Search for the cell housing the specified text and yield its [X, Y] center coordinate. 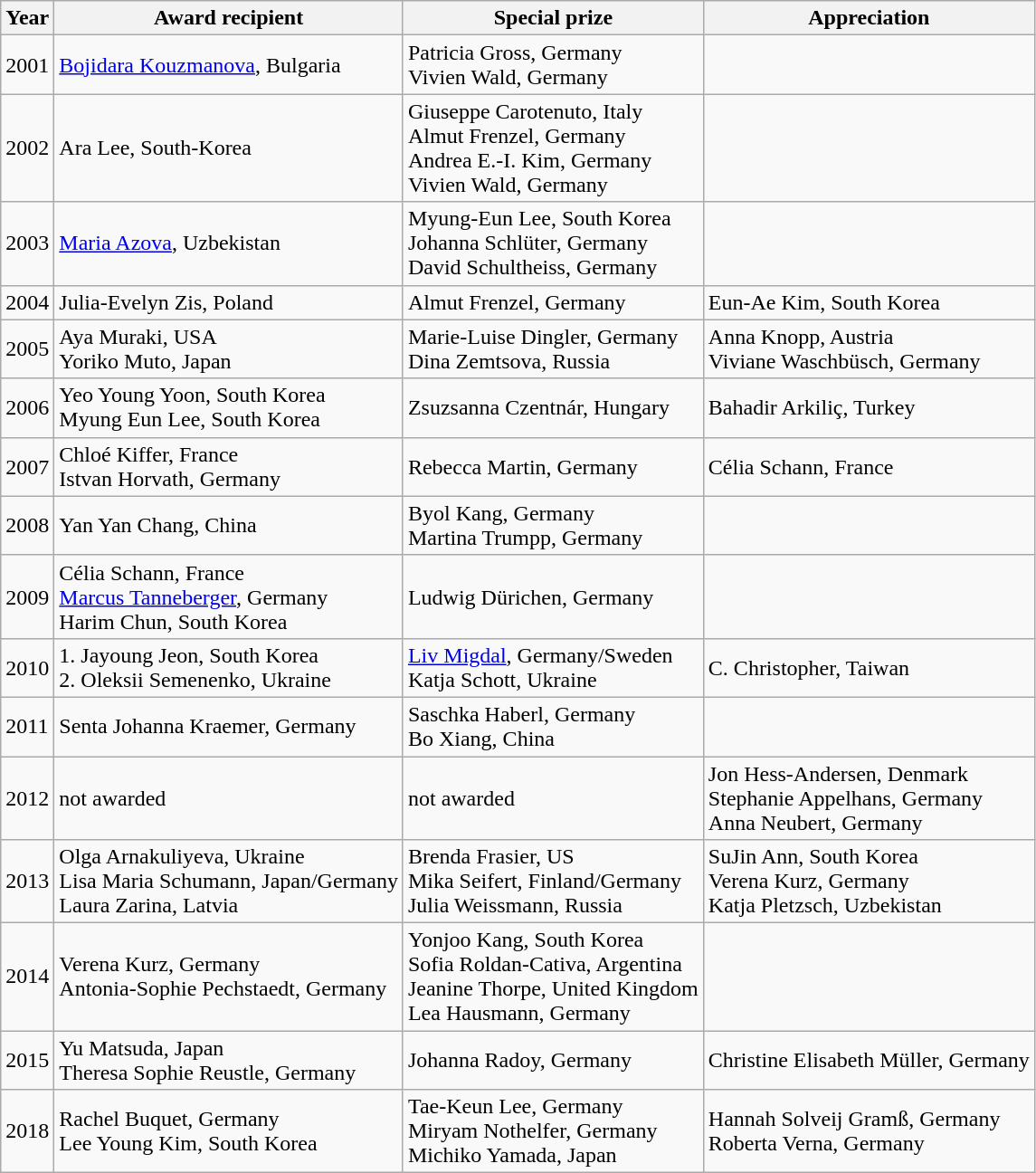
Special prize [553, 18]
Verena Kurz, GermanyAntonia-Sophie Pechstaedt, Germany [229, 977]
2001 [27, 65]
Marie-Luise Dingler, GermanyDina Zemtsova, Russia [553, 349]
Chloé Kiffer, FranceIstvan Horvath, Germany [229, 467]
Year [27, 18]
SuJin Ann, South KoreaVerena Kurz, GermanyKatja Pletzsch, Uzbekistan [869, 882]
2004 [27, 302]
2014 [27, 977]
Yeo Young Yoon, South KoreaMyung Eun Lee, South Korea [229, 407]
Anna Knopp, AustriaViviane Waschbüsch, Germany [869, 349]
2007 [27, 467]
Yu Matsuda, JapanTheresa Sophie Reustle, Germany [229, 1061]
Julia-Evelyn Zis, Poland [229, 302]
Appreciation [869, 18]
Johanna Radoy, Germany [553, 1061]
2012 [27, 798]
Eun-Ae Kim, South Korea [869, 302]
Célia Schann, FranceMarcus Tanneberger, GermanyHarim Chun, South Korea [229, 596]
Célia Schann, France [869, 467]
2005 [27, 349]
2009 [27, 596]
2010 [27, 668]
Yan Yan Chang, China [229, 525]
1. Jayoung Jeon, South Korea2. Oleksii Semenenko, Ukraine [229, 668]
2011 [27, 726]
Hannah Solveij Gramß, GermanyRoberta Verna, Germany [869, 1131]
Myung-Eun Lee, South KoreaJohanna Schlüter, GermanyDavid Schultheiss, Germany [553, 243]
Bahadir Arkiliç, Turkey [869, 407]
Tae-Keun Lee, GermanyMiryam Nothelfer, GermanyMichiko Yamada, Japan [553, 1131]
Bojidara Kouzmanova, Bulgaria [229, 65]
Christine Elisabeth Müller, Germany [869, 1061]
Rebecca Martin, Germany [553, 467]
2003 [27, 243]
2006 [27, 407]
Brenda Frasier, USMika Seifert, Finland/GermanyJulia Weissmann, Russia [553, 882]
Byol Kang, GermanyMartina Trumpp, Germany [553, 525]
Saschka Haberl, GermanyBo Xiang, China [553, 726]
Almut Frenzel, Germany [553, 302]
Award recipient [229, 18]
Giuseppe Carotenuto, ItalyAlmut Frenzel, GermanyAndrea E.-I. Kim, GermanyVivien Wald, Germany [553, 148]
Rachel Buquet, GermanyLee Young Kim, South Korea [229, 1131]
C. Christopher, Taiwan [869, 668]
Ara Lee, South-Korea [229, 148]
Liv Migdal, Germany/SwedenKatja Schott, Ukraine [553, 668]
2013 [27, 882]
Zsuzsanna Czentnár, Hungary [553, 407]
2008 [27, 525]
Senta Johanna Kraemer, Germany [229, 726]
Yonjoo Kang, South KoreaSofia Roldan-Cativa, ArgentinaJeanine Thorpe, United KingdomLea Hausmann, Germany [553, 977]
Jon Hess-Andersen, DenmarkStephanie Appelhans, GermanyAnna Neubert, Germany [869, 798]
Maria Azova, Uzbekistan [229, 243]
Ludwig Dürichen, Germany [553, 596]
Aya Muraki, USAYoriko Muto, Japan [229, 349]
2015 [27, 1061]
2002 [27, 148]
Patricia Gross, GermanyVivien Wald, Germany [553, 65]
2018 [27, 1131]
Olga Arnakuliyeva, UkraineLisa Maria Schumann, Japan/GermanyLaura Zarina, Latvia [229, 882]
